Identify which cell holds the provided text, then report its [x, y] central coordinate. 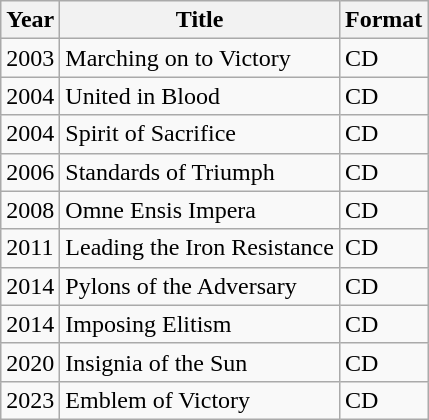
Marching on to Victory [200, 58]
2003 [30, 58]
Spirit of Sacrifice [200, 134]
2020 [30, 362]
Insignia of the Sun [200, 362]
Omne Ensis Impera [200, 210]
Pylons of the Adversary [200, 286]
Format [383, 20]
Emblem of Victory [200, 400]
Title [200, 20]
United in Blood [200, 96]
2008 [30, 210]
2006 [30, 172]
Leading the Iron Resistance [200, 248]
2023 [30, 400]
Standards of Triumph [200, 172]
2011 [30, 248]
Imposing Elitism [200, 324]
Year [30, 20]
